Search for the cell housing the specified text and yield its (X, Y) center coordinate. 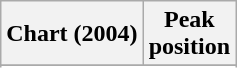
Peakposition (189, 34)
Chart (2004) (72, 34)
